Locate the cell with the specified text and output its [x, y] center coordinate. 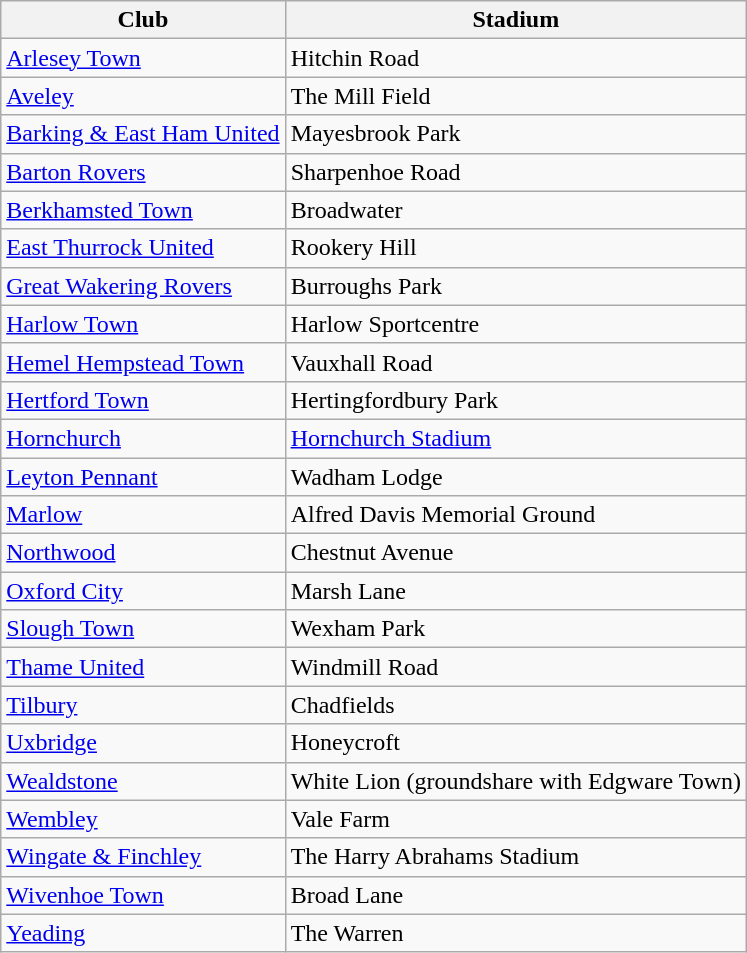
Wealdstone [143, 781]
Broadwater [516, 210]
Rookery Hill [516, 248]
Harlow Town [143, 324]
Berkhamsted Town [143, 210]
Wingate & Finchley [143, 857]
Thame United [143, 667]
Wivenhoe Town [143, 895]
The Mill Field [516, 96]
Hornchurch Stadium [516, 438]
Vale Farm [516, 819]
Harlow Sportcentre [516, 324]
Vauxhall Road [516, 362]
Slough Town [143, 629]
Stadium [516, 20]
Alfred Davis Memorial Ground [516, 515]
Yeading [143, 933]
Broad Lane [516, 895]
Windmill Road [516, 667]
Wadham Lodge [516, 477]
Chadfields [516, 705]
Wembley [143, 819]
The Harry Abrahams Stadium [516, 857]
Hornchurch [143, 438]
Burroughs Park [516, 286]
Oxford City [143, 591]
Marlow [143, 515]
Hertford Town [143, 400]
Aveley [143, 96]
Honeycroft [516, 743]
Mayesbrook Park [516, 134]
Wexham Park [516, 629]
Club [143, 20]
Hemel Hempstead Town [143, 362]
Hitchin Road [516, 58]
Barton Rovers [143, 172]
East Thurrock United [143, 248]
Uxbridge [143, 743]
Great Wakering Rovers [143, 286]
Barking & East Ham United [143, 134]
Leyton Pennant [143, 477]
The Warren [516, 933]
Sharpenhoe Road [516, 172]
Arlesey Town [143, 58]
Hertingfordbury Park [516, 400]
White Lion (groundshare with Edgware Town) [516, 781]
Tilbury [143, 705]
Northwood [143, 553]
Chestnut Avenue [516, 553]
Marsh Lane [516, 591]
